Scan for the cell matching the given text and deliver its (x, y) coordinate at center. 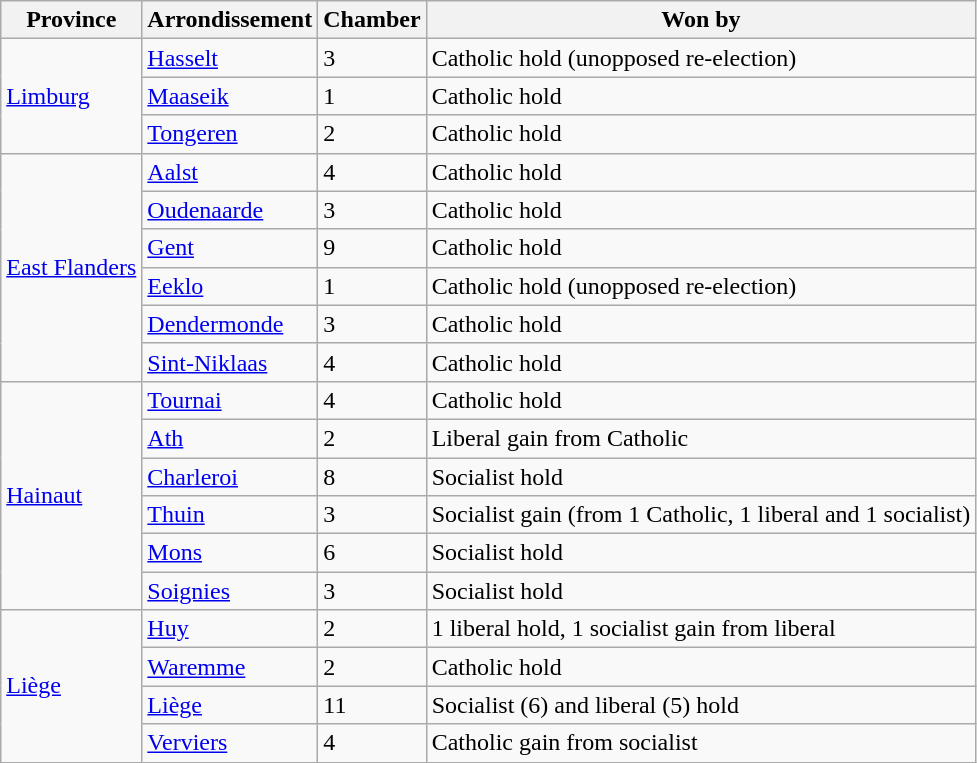
Thuin (230, 515)
Socialist gain (from 1 Catholic, 1 liberal and 1 socialist) (701, 515)
Liberal gain from Catholic (701, 438)
Dendermonde (230, 324)
Eeklo (230, 286)
Tongeren (230, 134)
Province (72, 20)
Waremme (230, 667)
1 liberal hold, 1 socialist gain from liberal (701, 629)
Tournai (230, 400)
Charleroi (230, 477)
Hasselt (230, 58)
Sint-Niklaas (230, 362)
Huy (230, 629)
Hainaut (72, 495)
Catholic gain from socialist (701, 743)
Oudenaarde (230, 210)
Chamber (372, 20)
Arrondissement (230, 20)
8 (372, 477)
Socialist (6) and liberal (5) hold (701, 705)
Ath (230, 438)
Limburg (72, 96)
Mons (230, 553)
Soignies (230, 591)
9 (372, 248)
Gent (230, 248)
Aalst (230, 172)
Maaseik (230, 96)
East Flanders (72, 267)
6 (372, 553)
Won by (701, 20)
11 (372, 705)
Verviers (230, 743)
